Provide the (x, y) coordinate of the cell's center where the given text is located.  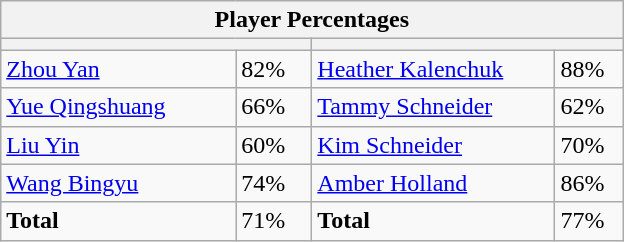
70% (589, 145)
Zhou Yan (118, 69)
Liu Yin (118, 145)
71% (274, 221)
77% (589, 221)
Wang Bingyu (118, 183)
82% (274, 69)
74% (274, 183)
Kim Schneider (434, 145)
86% (589, 183)
66% (274, 107)
Tammy Schneider (434, 107)
60% (274, 145)
Heather Kalenchuk (434, 69)
88% (589, 69)
Yue Qingshuang (118, 107)
Player Percentages (312, 20)
62% (589, 107)
Amber Holland (434, 183)
